Extract the [X, Y] coordinate from the center of the cell holding the provided text.  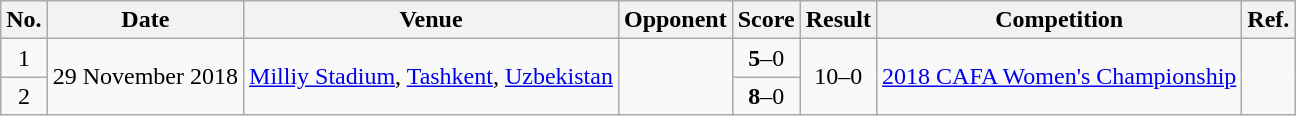
Ref. [1268, 20]
2018 CAFA Women's Championship [1060, 77]
8–0 [766, 96]
Score [766, 20]
1 [24, 58]
5–0 [766, 58]
2 [24, 96]
29 November 2018 [145, 77]
Date [145, 20]
Competition [1060, 20]
Milliy Stadium, Tashkent, Uzbekistan [432, 77]
No. [24, 20]
Venue [432, 20]
Opponent [675, 20]
Result [838, 20]
10–0 [838, 77]
